Find where the given text appears and provide that cell's center as [X, Y] coordinate. 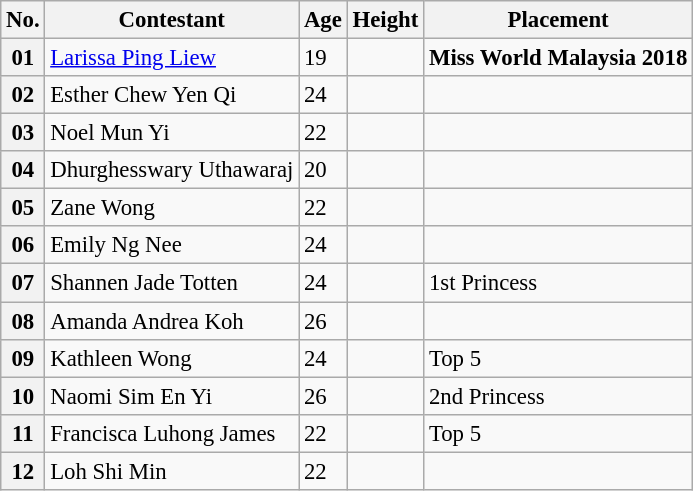
08 [23, 321]
03 [23, 133]
Naomi Sim En Yi [172, 396]
Esther Chew Yen Qi [172, 95]
Amanda Andrea Koh [172, 321]
19 [324, 58]
07 [23, 283]
09 [23, 358]
11 [23, 433]
04 [23, 170]
Kathleen Wong [172, 358]
Zane Wong [172, 208]
Emily Ng Nee [172, 245]
1st Princess [558, 283]
20 [324, 170]
12 [23, 471]
Noel Mun Yi [172, 133]
Shannen Jade Totten [172, 283]
Age [324, 20]
Loh Shi Min [172, 471]
05 [23, 208]
02 [23, 95]
Placement [558, 20]
Contestant [172, 20]
06 [23, 245]
2nd Princess [558, 396]
Larissa Ping Liew [172, 58]
10 [23, 396]
01 [23, 58]
Height [385, 20]
Francisca Luhong James [172, 433]
No. [23, 20]
Miss World Malaysia 2018 [558, 58]
Dhurghesswary Uthawaraj [172, 170]
